From the cell containing the given text, extract its center point as [x, y] coordinate. 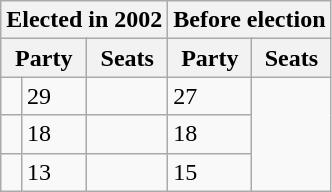
27 [210, 96]
Elected in 2002 [84, 20]
Before election [250, 20]
15 [210, 172]
29 [54, 96]
13 [54, 172]
